Capture the cell that displays the provided text and extract its (x, y) central coordinate. 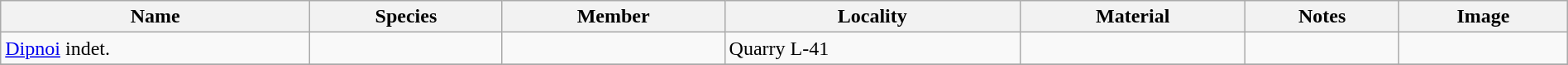
Material (1132, 17)
Locality (872, 17)
Notes (1322, 17)
Species (407, 17)
Image (1484, 17)
Name (155, 17)
Member (614, 17)
Quarry L-41 (872, 48)
Dipnoi indet. (155, 48)
